Scan for the cell matching the given text and deliver its [x, y] coordinate at center. 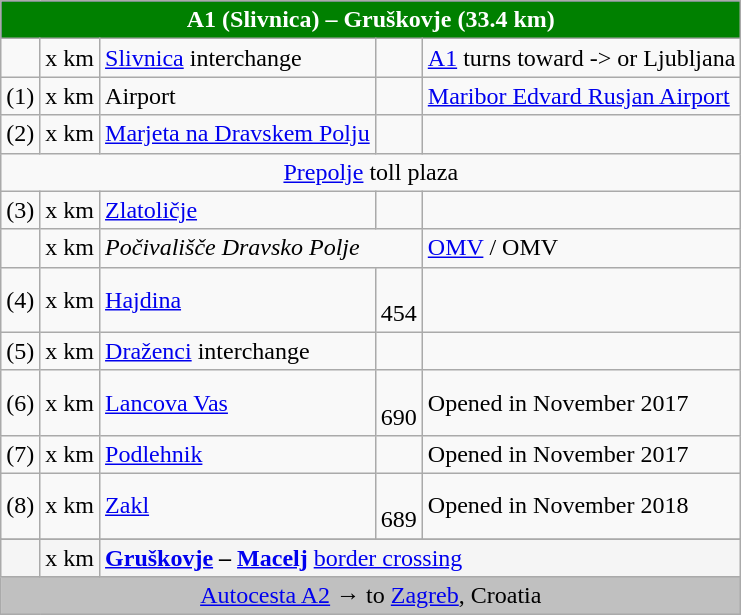
(8) [20, 506]
Airport [238, 96]
Zakl [238, 506]
689 [398, 506]
454 [398, 300]
(1) [20, 96]
A1 (Slivnica) – Gruškovje (33.4 km) [371, 20]
(5) [20, 351]
Podlehnik [238, 454]
Maribor Edvard Rusjan Airport [582, 96]
Lancova Vas [238, 402]
Hajdina [238, 300]
Autocesta A2 → to Zagreb, Croatia [371, 596]
Zlatoličje [238, 210]
A1 turns toward -> or Ljubljana [582, 58]
(3) [20, 210]
Počivališče Dravsko Polje [262, 248]
(7) [20, 454]
Draženci interchange [238, 351]
Slivnica interchange [238, 58]
Gruškovje – Macelj border crossing [420, 557]
(4) [20, 300]
Marjeta na Dravskem Polju [238, 134]
(2) [20, 134]
Prepolje toll plaza [371, 172]
Opened in November 2018 [582, 506]
OMV / OMV [582, 248]
690 [398, 402]
(6) [20, 402]
